Identify which cell holds the provided text, then report its (X, Y) central coordinate. 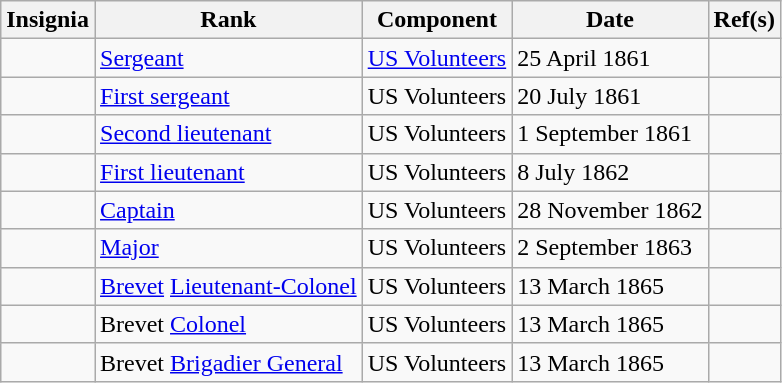
2 September 1863 (610, 248)
28 November 1862 (610, 210)
8 July 1862 (610, 172)
Major (229, 248)
Component (437, 20)
Brevet Colonel (229, 324)
Brevet Lieutenant-Colonel (229, 286)
Date (610, 20)
Brevet Brigadier General (229, 362)
Captain (229, 210)
Ref(s) (744, 20)
First sergeant (229, 96)
First lieutenant (229, 172)
1 September 1861 (610, 134)
20 July 1861 (610, 96)
Insignia (48, 20)
Rank (229, 20)
25 April 1861 (610, 58)
Second lieutenant (229, 134)
Sergeant (229, 58)
